Identify which cell holds the provided text, then report its [x, y] central coordinate. 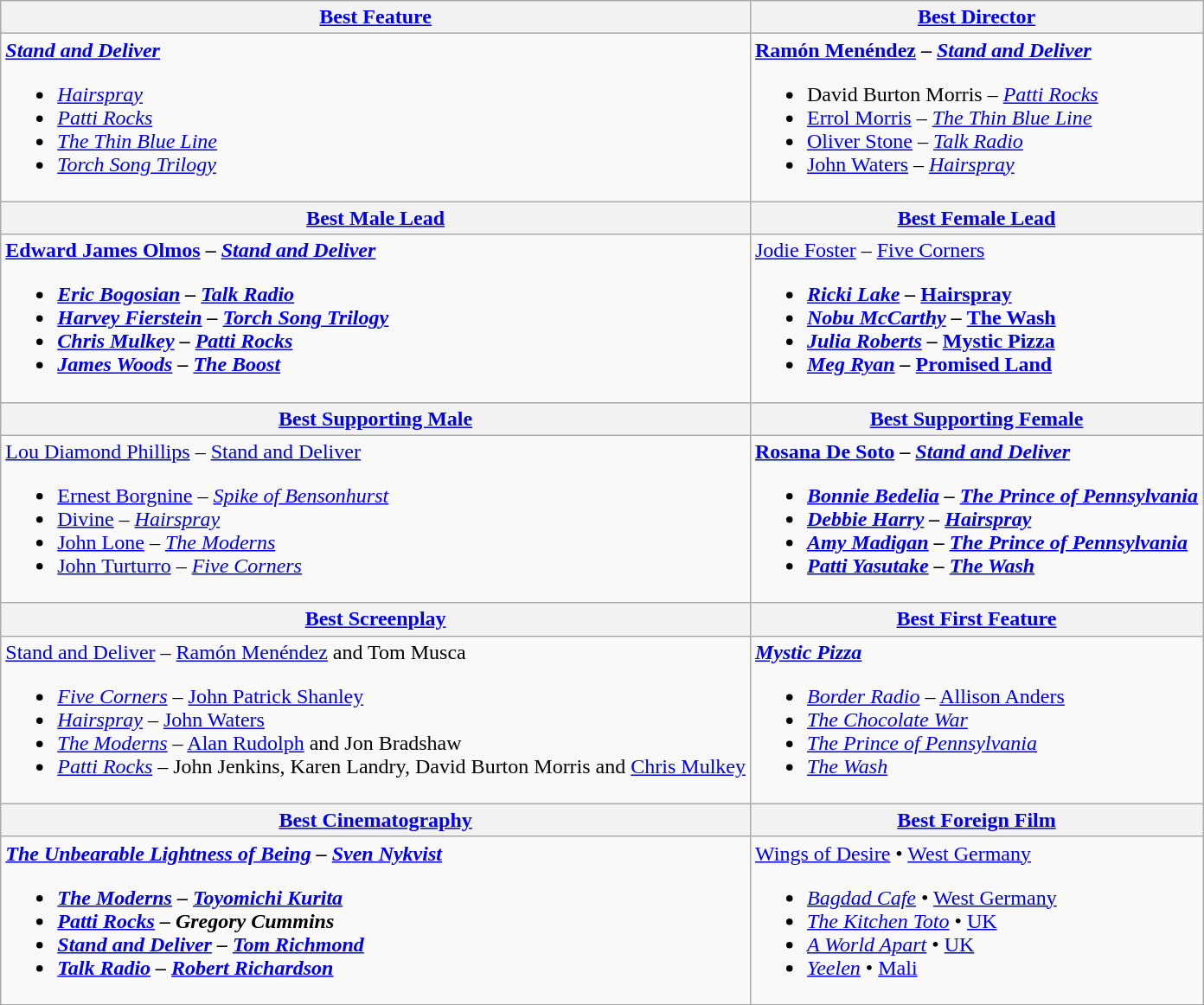
Best Director [976, 17]
Best Foreign Film [976, 820]
Best Cinematography [375, 820]
Best Supporting Male [375, 419]
Lou Diamond Phillips – Stand and DeliverErnest Borgnine – Spike of BensonhurstDivine – HairsprayJohn Lone – The ModernsJohn Turturro – Five Corners [375, 519]
Jodie Foster – Five Corners Ricki Lake – HairsprayNobu McCarthy – The WashJulia Roberts – Mystic PizzaMeg Ryan – Promised Land [976, 318]
Best Supporting Female [976, 419]
Ramón Menéndez – Stand and Deliver David Burton Morris – Patti RocksErrol Morris – The Thin Blue LineOliver Stone – Talk RadioJohn Waters – Hairspray [976, 118]
Best Male Lead [375, 218]
Stand and DeliverHairsprayPatti RocksThe Thin Blue LineTorch Song Trilogy [375, 118]
Best Feature [375, 17]
Mystic PizzaBorder Radio – Allison AndersThe Chocolate WarThe Prince of PennsylvaniaThe Wash [976, 720]
Wings of Desire • West GermanyBagdad Cafe • West GermanyThe Kitchen Toto • UKA World Apart • UKYeelen • Mali [976, 920]
Best Screenplay [375, 619]
Best First Feature [976, 619]
Best Female Lead [976, 218]
